Scan for the cell matching the given text and deliver its [X, Y] coordinate at center. 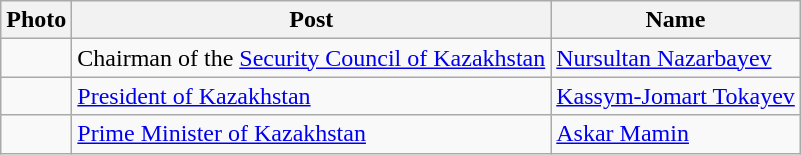
Photo [36, 20]
Askar Mamin [676, 134]
Chairman of the Security Council of Kazakhstan [312, 58]
Nursultan Nazarbayev [676, 58]
Kassym-Jomart Tokayev [676, 96]
Prime Minister of Kazakhstan [312, 134]
Name [676, 20]
President of Kazakhstan [312, 96]
Post [312, 20]
